Capture the cell that displays the provided text and extract its [X, Y] central coordinate. 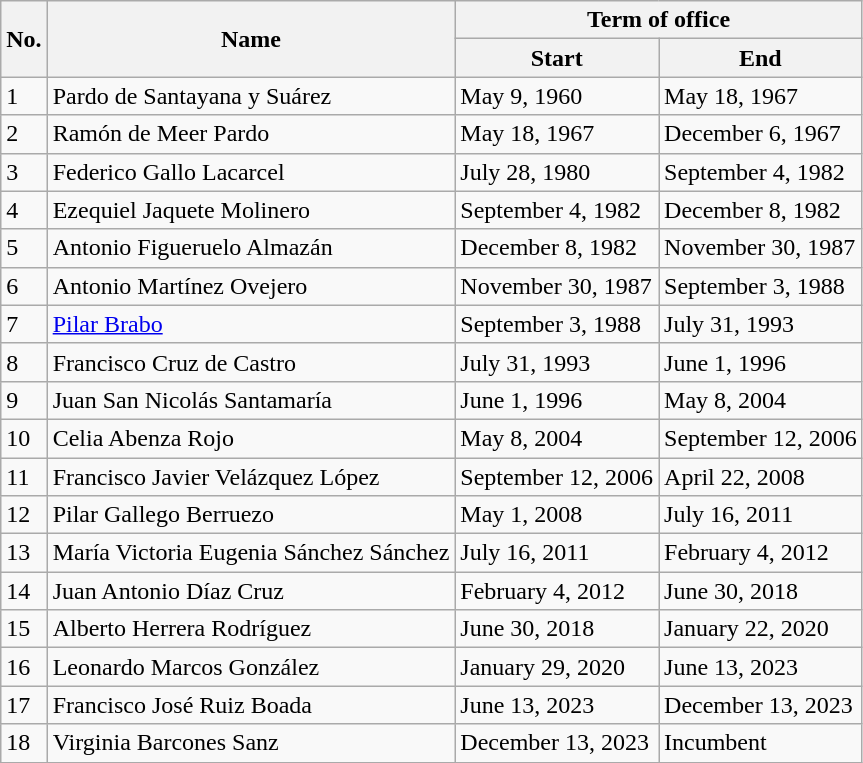
July 28, 1980 [557, 172]
January 22, 2020 [761, 629]
Juan San Nicolás Santamaría [251, 400]
Antonio Figueruelo Almazán [251, 248]
Name [251, 39]
Pilar Brabo [251, 324]
Pilar Gallego Berruezo [251, 515]
5 [24, 248]
Leonardo Marcos González [251, 667]
Virginia Barcones Sanz [251, 743]
9 [24, 400]
16 [24, 667]
Celia Abenza Rojo [251, 438]
Alberto Herrera Rodríguez [251, 629]
María Victoria Eugenia Sánchez Sánchez [251, 553]
May 1, 2008 [557, 515]
Francisco Cruz de Castro [251, 362]
17 [24, 705]
14 [24, 591]
January 29, 2020 [557, 667]
Francisco José Ruiz Boada [251, 705]
2 [24, 134]
Juan Antonio Díaz Cruz [251, 591]
11 [24, 477]
Federico Gallo Lacarcel [251, 172]
End [761, 58]
8 [24, 362]
12 [24, 515]
Start [557, 58]
15 [24, 629]
Ezequiel Jaquete Molinero [251, 210]
13 [24, 553]
Antonio Martínez Ovejero [251, 286]
6 [24, 286]
Pardo de Santayana y Suárez [251, 96]
10 [24, 438]
December 6, 1967 [761, 134]
3 [24, 172]
Ramón de Meer Pardo [251, 134]
No. [24, 39]
1 [24, 96]
Francisco Javier Velázquez López [251, 477]
May 9, 1960 [557, 96]
7 [24, 324]
April 22, 2008 [761, 477]
4 [24, 210]
Term of office [658, 20]
Incumbent [761, 743]
18 [24, 743]
